Pinpoint the cell where the given text exists, returning its (X, Y) midpoint coordinate. 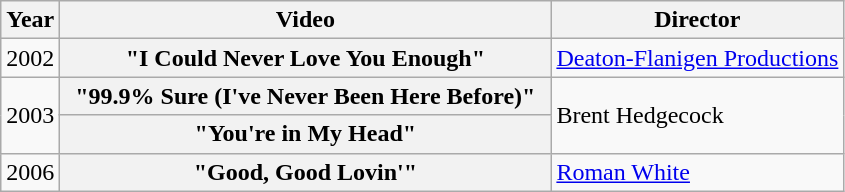
Director (698, 20)
"Good, Good Lovin'" (306, 172)
"I Could Never Love You Enough" (306, 58)
"99.9% Sure (I've Never Been Here Before)" (306, 96)
Roman White (698, 172)
"You're in My Head" (306, 134)
Brent Hedgecock (698, 115)
2003 (30, 115)
Year (30, 20)
Deaton-Flanigen Productions (698, 58)
2006 (30, 172)
Video (306, 20)
2002 (30, 58)
